Identify which cell holds the provided text, then report its [X, Y] central coordinate. 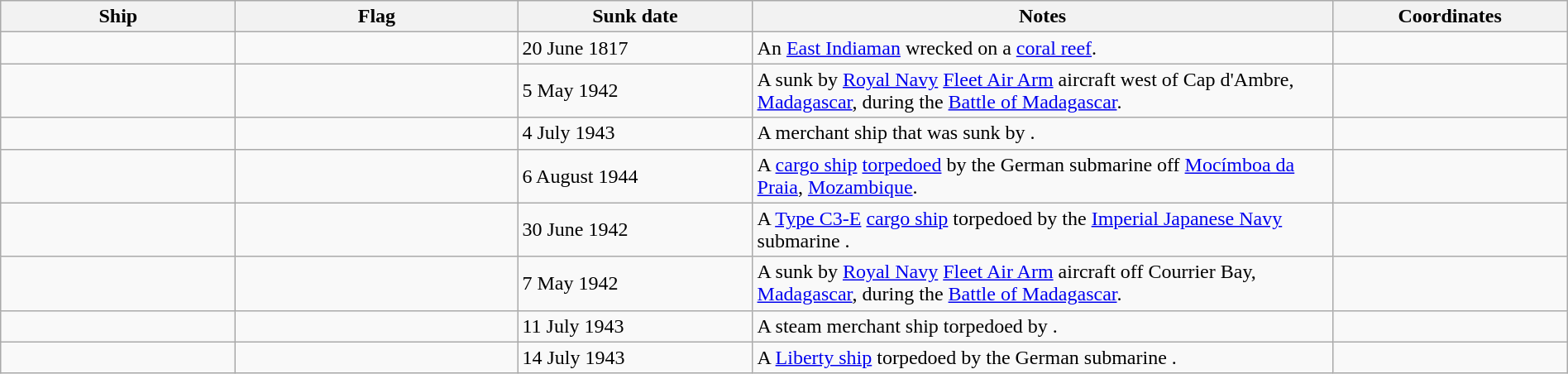
A merchant ship that was sunk by . [1042, 133]
An East Indiaman wrecked on a coral reef. [1042, 48]
A sunk by Royal Navy Fleet Air Arm aircraft west of Cap d'Ambre, Madagascar, during the Battle of Madagascar. [1042, 91]
A cargo ship torpedoed by the German submarine off Mocímboa da Praia, Mozambique. [1042, 175]
5 May 1942 [635, 91]
A Liberty ship torpedoed by the German submarine . [1042, 357]
A steam merchant ship torpedoed by . [1042, 326]
11 July 1943 [635, 326]
A sunk by Royal Navy Fleet Air Arm aircraft off Courrier Bay, Madagascar, during the Battle of Madagascar. [1042, 283]
4 July 1943 [635, 133]
Notes [1042, 17]
Coordinates [1450, 17]
20 June 1817 [635, 48]
6 August 1944 [635, 175]
30 June 1942 [635, 230]
A Type C3-E cargo ship torpedoed by the Imperial Japanese Navy submarine . [1042, 230]
7 May 1942 [635, 283]
Flag [377, 17]
14 July 1943 [635, 357]
Ship [118, 17]
Sunk date [635, 17]
